Pinpoint the cell where the given text exists, returning its [x, y] midpoint coordinate. 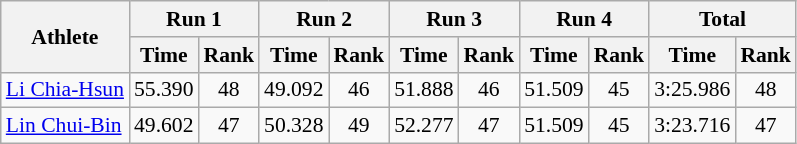
49.602 [164, 126]
Run 4 [584, 19]
Total [722, 19]
49 [360, 126]
51.888 [424, 90]
55.390 [164, 90]
49.092 [294, 90]
Athlete [65, 36]
Li Chia-Hsun [65, 90]
Lin Chui-Bin [65, 126]
Run 2 [324, 19]
3:25.986 [692, 90]
Run 1 [194, 19]
52.277 [424, 126]
Run 3 [454, 19]
50.328 [294, 126]
3:23.716 [692, 126]
